Capture the cell that displays the provided text and extract its (X, Y) central coordinate. 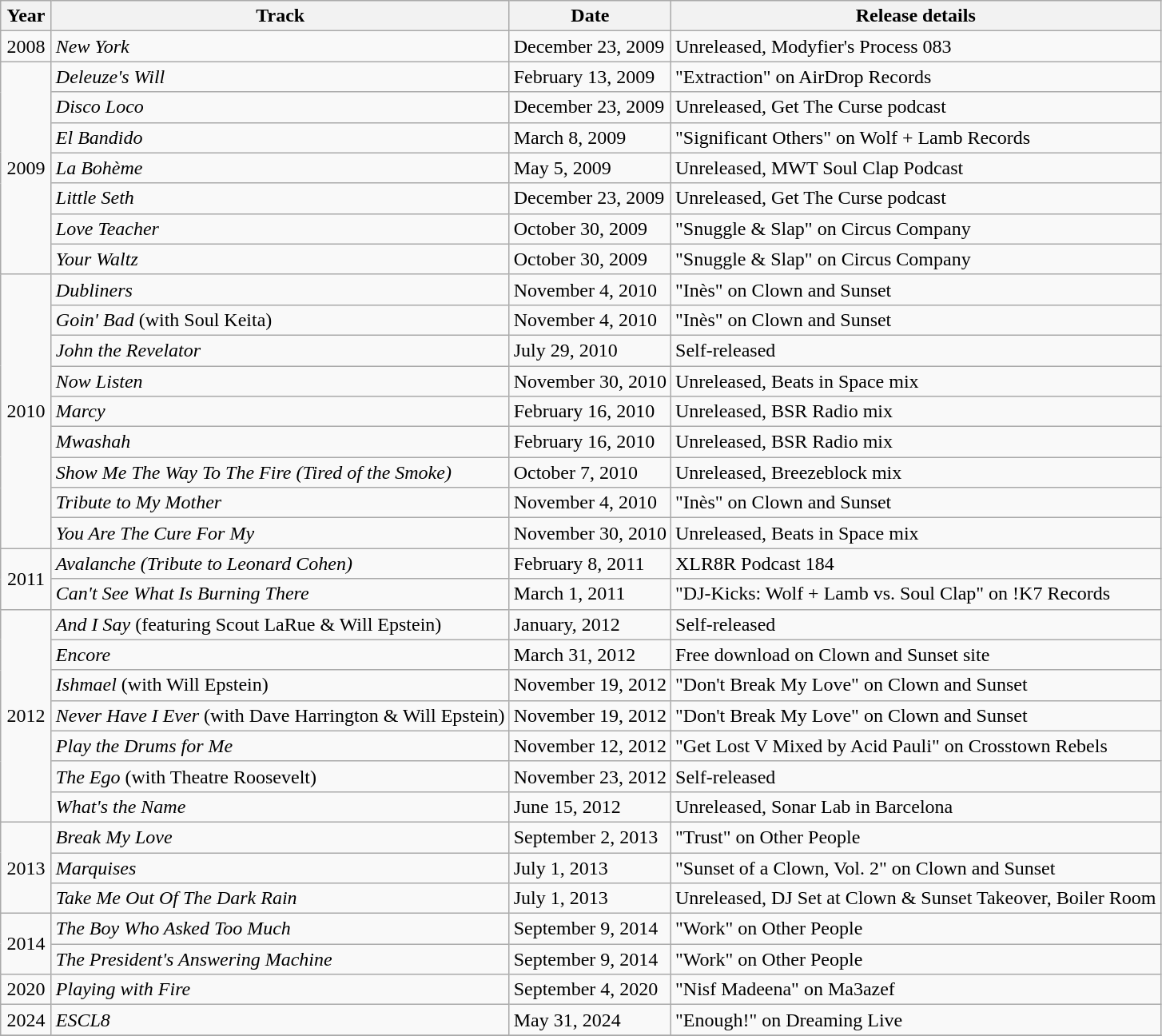
March 31, 2012 (590, 655)
Dubliners (280, 289)
Tribute to My Mother (280, 503)
Playing with Fire (280, 990)
September 4, 2020 (590, 990)
Goin' Bad (with Soul Keita) (280, 320)
Disco Loco (280, 107)
November 23, 2012 (590, 776)
Unreleased, Breezeblock mix (916, 472)
Now Listen (280, 381)
Show Me The Way To The Fire (Tired of the Smoke) (280, 472)
"DJ-Kicks: Wolf + Lamb vs. Soul Clap" on !K7 Records (916, 594)
Year (26, 16)
2008 (26, 46)
2024 (26, 1020)
Mwashah (280, 442)
Unreleased, Sonar Lab in Barcelona (916, 807)
2012 (26, 715)
Little Seth (280, 198)
Marquises (280, 867)
May 5, 2009 (590, 168)
"Nisf Madeena" on Ma3azef (916, 990)
Your Waltz (280, 259)
Unreleased, MWT Soul Clap Podcast (916, 168)
What's the Name (280, 807)
2013 (26, 867)
And I Say (featuring Scout LaRue & Will Epstein) (280, 624)
November 12, 2012 (590, 746)
2009 (26, 168)
March 8, 2009 (590, 137)
ESCL8 (280, 1020)
May 31, 2024 (590, 1020)
John the Revelator (280, 350)
The President's Answering Machine (280, 959)
The Boy Who Asked Too Much (280, 929)
Free download on Clown and Sunset site (916, 655)
"Sunset of a Clown, Vol. 2" on Clown and Sunset (916, 867)
Marcy (280, 412)
Take Me Out Of The Dark Rain (280, 899)
2020 (26, 990)
Deleuze's Will (280, 77)
Release details (916, 16)
The Ego (with Theatre Roosevelt) (280, 776)
July 29, 2010 (590, 350)
2010 (26, 411)
Ishmael (with Will Epstein) (280, 685)
Unreleased, DJ Set at Clown & Sunset Takeover, Boiler Room (916, 899)
Can't See What Is Burning There (280, 594)
2011 (26, 579)
2014 (26, 944)
La Bohème (280, 168)
Encore (280, 655)
Break My Love (280, 837)
September 2, 2013 (590, 837)
October 7, 2010 (590, 472)
January, 2012 (590, 624)
"Get Lost V Mixed by Acid Pauli" on Crosstown Rebels (916, 746)
El Bandido (280, 137)
Avalanche (Tribute to Leonard Cohen) (280, 564)
Play the Drums for Me (280, 746)
Date (590, 16)
"Significant Others" on Wolf + Lamb Records (916, 137)
You Are The Cure For My (280, 533)
"Enough!" on Dreaming Live (916, 1020)
Love Teacher (280, 229)
February 8, 2011 (590, 564)
XLR8R Podcast 184 (916, 564)
February 13, 2009 (590, 77)
Track (280, 16)
Never Have I Ever (with Dave Harrington & Will Epstein) (280, 715)
"Extraction" on AirDrop Records (916, 77)
March 1, 2011 (590, 594)
Unreleased, Modyfier's Process 083 (916, 46)
"Trust" on Other People (916, 837)
New York (280, 46)
June 15, 2012 (590, 807)
